Detect which cell encompasses the target text, then output its (x, y) center coordinate. 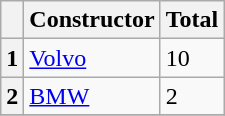
Total (192, 20)
1 (12, 58)
Volvo (92, 58)
10 (192, 58)
Constructor (92, 20)
BMW (92, 96)
